Return [x, y] of the center of cell containing provided text 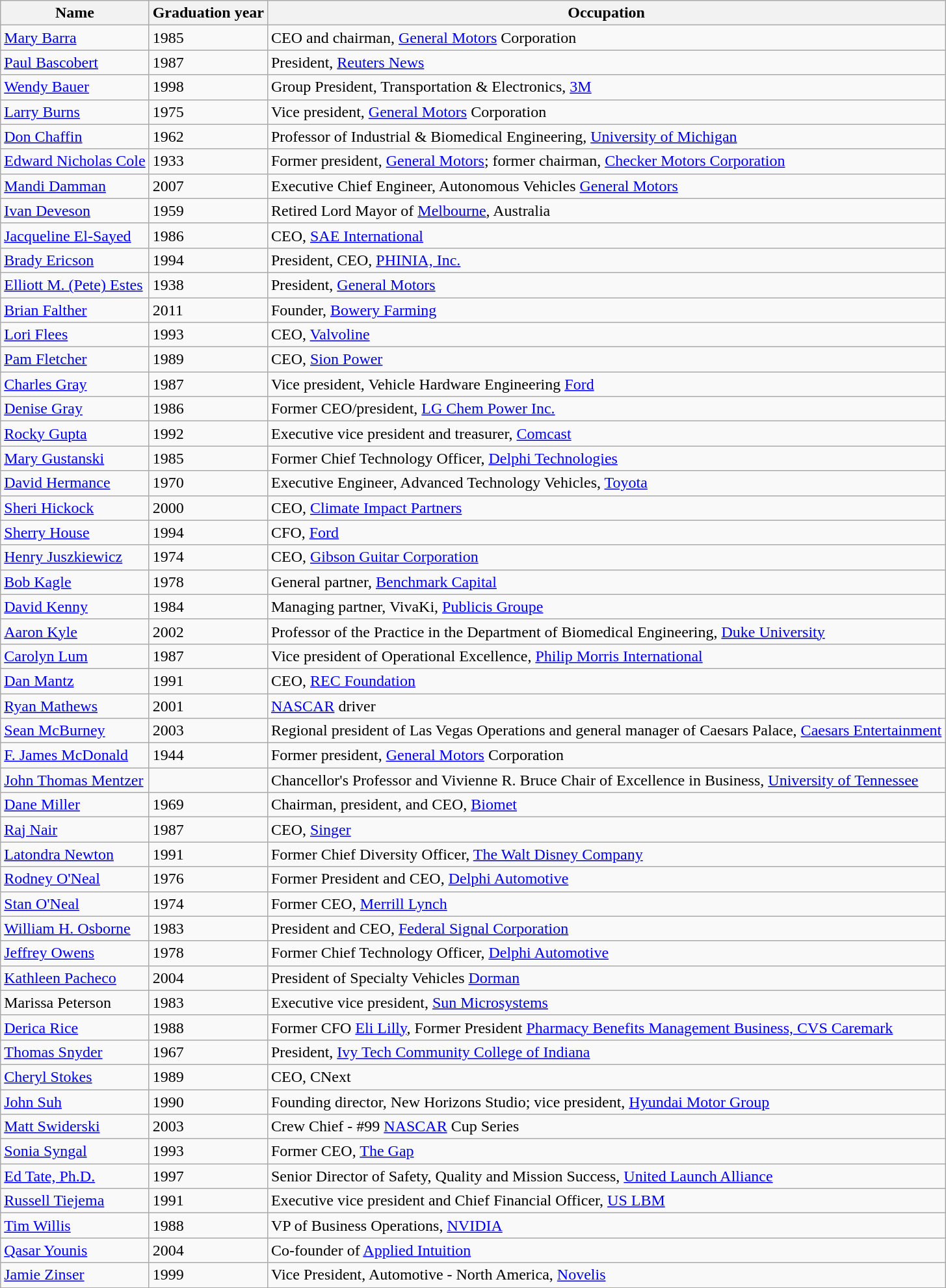
Tim Willis [75, 1226]
1959 [208, 211]
David Kenny [75, 607]
Paul Bascobert [75, 62]
President and CEO, Federal Signal Corporation [606, 928]
Executive Chief Engineer, Autonomous Vehicles General Motors [606, 186]
Founder, Bowery Farming [606, 310]
Raj Nair [75, 830]
Qasar Younis [75, 1250]
Cheryl Stokes [75, 1077]
President, Reuters News [606, 62]
NASCAR driver [606, 705]
1938 [208, 285]
CEO, Singer [606, 830]
President, CEO, PHINIA, Inc. [606, 260]
Larry Burns [75, 112]
Matt Swiderski [75, 1127]
Vice president, Vehicle Hardware Engineering Ford [606, 384]
Former president, General Motors Corporation [606, 756]
Sonia Syngal [75, 1151]
1992 [208, 434]
Sheri Hickock [75, 508]
Sean McBurney [75, 731]
1984 [208, 607]
2001 [208, 705]
CEO and chairman, General Motors Corporation [606, 38]
Former Chief Technology Officer, Delphi Technologies [606, 458]
Former CFO Eli Lilly, Former President Pharmacy Benefits Management Business, CVS Caremark [606, 1027]
CEO, Valvoline [606, 335]
Russell Tiejema [75, 1201]
Vice president of Operational Excellence, Philip Morris International [606, 656]
CEO, REC Foundation [606, 681]
Former president, General Motors; former chairman, Checker Motors Corporation [606, 161]
Former Chief Technology Officer, Delphi Automotive [606, 953]
Rocky Gupta [75, 434]
Mandi Damman [75, 186]
Founding director, New Horizons Studio; vice president, Hyundai Motor Group [606, 1102]
1962 [208, 137]
Thomas Snyder [75, 1052]
1990 [208, 1102]
1970 [208, 483]
Rodney O'Neal [75, 879]
Senior Director of Safety, Quality and Mission Success, United Launch Alliance [606, 1176]
2007 [208, 186]
Former CEO/president, LG Chem Power Inc. [606, 409]
1969 [208, 805]
CEO, Sion Power [606, 360]
Group President, Transportation & Electronics, 3M [606, 87]
Edward Nicholas Cole [75, 161]
Vice president, General Motors Corporation [606, 112]
Don Chaffin [75, 137]
Graduation year [208, 13]
Mary Barra [75, 38]
Dan Mantz [75, 681]
Lori Flees [75, 335]
Mary Gustanski [75, 458]
William H. Osborne [75, 928]
Jacqueline El-Sayed [75, 235]
Former CEO, Merrill Lynch [606, 904]
Elliott M. (Pete) Estes [75, 285]
VP of Business Operations, NVIDIA [606, 1226]
John Suh [75, 1102]
Dane Miller [75, 805]
CEO, SAE International [606, 235]
Stan O'Neal [75, 904]
1997 [208, 1176]
Occupation [606, 13]
Name [75, 13]
Derica Rice [75, 1027]
Co-founder of Applied Intuition [606, 1250]
Brian Falther [75, 310]
Former CEO, The Gap [606, 1151]
General partner, Benchmark Capital [606, 582]
Executive Engineer, Advanced Technology Vehicles, Toyota [606, 483]
Crew Chief - #99 NASCAR Cup Series [606, 1127]
Sherry House [75, 532]
President, Ivy Tech Community College of Indiana [606, 1052]
Former President and CEO, Delphi Automotive [606, 879]
Executive vice president and Chief Financial Officer, US LBM [606, 1201]
CEO, CNext [606, 1077]
Ryan Mathews [75, 705]
President, General Motors [606, 285]
CEO, Gibson Guitar Corporation [606, 557]
CFO, Ford [606, 532]
1933 [208, 161]
Regional president of Las Vegas Operations and general manager of Caesars Palace, Caesars Entertainment [606, 731]
Henry Juszkiewicz [75, 557]
Pam Fletcher [75, 360]
2011 [208, 310]
Latondra Newton [75, 854]
Professor of the Practice in the Department of Biomedical Engineering, Duke University [606, 631]
1975 [208, 112]
Marissa Peterson [75, 1003]
Managing partner, VivaKi, Publicis Groupe [606, 607]
Brady Ericson [75, 260]
Ivan Deveson [75, 211]
CEO, Climate Impact Partners [606, 508]
Denise Gray [75, 409]
Executive vice president and treasurer, Comcast [606, 434]
2002 [208, 631]
Jeffrey Owens [75, 953]
Chairman, president, and CEO, Biomet [606, 805]
1967 [208, 1052]
Jamie Zinser [75, 1275]
Chancellor's Professor and Vivienne R. Bruce Chair of Excellence in Business, University of Tennessee [606, 780]
Executive vice president, Sun Microsystems [606, 1003]
Professor of Industrial & Biomedical Engineering, University of Michigan [606, 137]
F. James McDonald [75, 756]
David Hermance [75, 483]
1998 [208, 87]
Bob Kagle [75, 582]
Aaron Kyle [75, 631]
1999 [208, 1275]
Carolyn Lum [75, 656]
1976 [208, 879]
Former Chief Diversity Officer, The Walt Disney Company [606, 854]
Kathleen Pacheco [75, 978]
John Thomas Mentzer [75, 780]
Charles Gray [75, 384]
2000 [208, 508]
Ed Tate, Ph.D. [75, 1176]
Retired Lord Mayor of Melbourne, Australia [606, 211]
Wendy Bauer [75, 87]
Vice President, Automotive - North America, Novelis [606, 1275]
President of Specialty Vehicles Dorman [606, 978]
1944 [208, 756]
